Capture the cell that displays the provided text and extract its [X, Y] central coordinate. 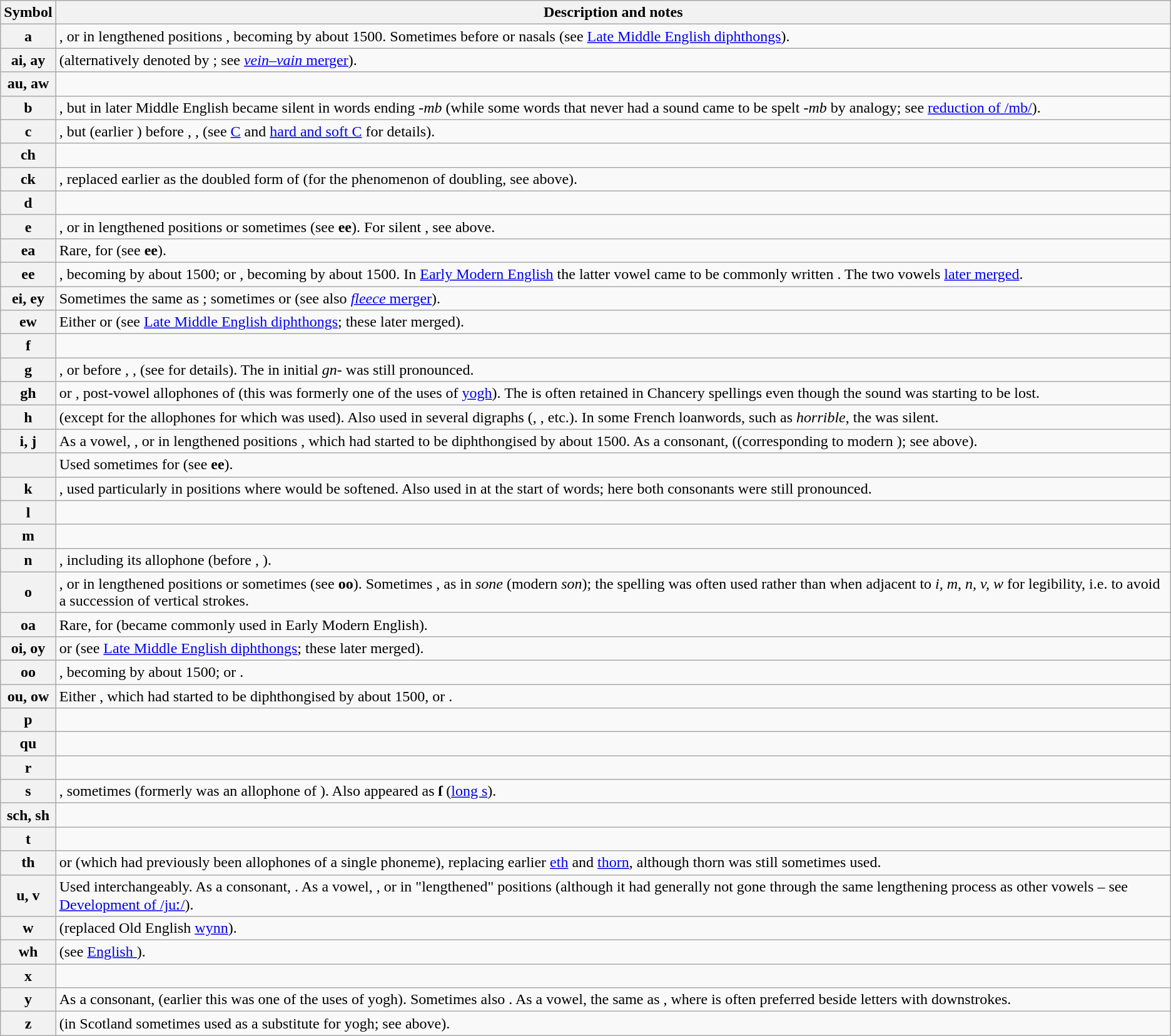
ou, ow [28, 696]
, or in lengthened positions , becoming by about 1500. Sometimes before or nasals (see Late Middle English diphthongs). [613, 36]
qu [28, 744]
, but (earlier ) before , , (see C and hard and soft C for details). [613, 131]
x [28, 976]
ai, ay [28, 60]
s [28, 791]
Sometimes the same as ; sometimes or (see also fleece merger). [613, 298]
k [28, 489]
oa [28, 624]
(see English ). [613, 952]
Rare, for (see ee). [613, 250]
(alternatively denoted by ; see vein–vain merger). [613, 60]
Rare, for (became commonly used in Early Modern English). [613, 624]
f [28, 346]
m [28, 536]
e [28, 226]
ch [28, 155]
u, v [28, 896]
wh [28, 952]
i, j [28, 441]
, or in lengthened positions or sometimes (see ee). For silent , see above. [613, 226]
g [28, 370]
(except for the allophones for which was used). Also used in several digraphs (, , etc.). In some French loanwords, such as horrible, the was silent. [613, 417]
Symbol [28, 13]
ee [28, 274]
b [28, 108]
, sometimes (formerly was an allophone of ). Also appeared as ſ (long s). [613, 791]
z [28, 1023]
(in Scotland sometimes used as a substitute for yogh; see above). [613, 1023]
y [28, 1000]
oo [28, 672]
d [28, 203]
or (see Late Middle English diphthongs; these later merged). [613, 648]
ew [28, 322]
gh [28, 394]
p [28, 720]
Either , which had started to be diphthongised by about 1500, or . [613, 696]
Either or (see Late Middle English diphthongs; these later merged). [613, 322]
, replaced earlier as the doubled form of (for the phenomenon of doubling, see above). [613, 179]
(replaced Old English wynn). [613, 928]
a [28, 36]
h [28, 417]
Description and notes [613, 13]
c [28, 131]
o [28, 592]
r [28, 768]
or (which had previously been allophones of a single phoneme), replacing earlier eth and thorn, although thorn was still sometimes used. [613, 863]
w [28, 928]
t [28, 839]
Used sometimes for (see ee). [613, 465]
ea [28, 250]
l [28, 512]
ck [28, 179]
, becoming by about 1500; or . [613, 672]
, used particularly in positions where would be softened. Also used in at the start of words; here both consonants were still pronounced. [613, 489]
, including its allophone (before , ). [613, 560]
oi, oy [28, 648]
au, aw [28, 84]
, or before , , (see for details). The in initial gn- was still pronounced. [613, 370]
ei, ey [28, 298]
sch, sh [28, 815]
n [28, 560]
th [28, 863]
